Pinpoint the cell where the given text exists, returning its (x, y) midpoint coordinate. 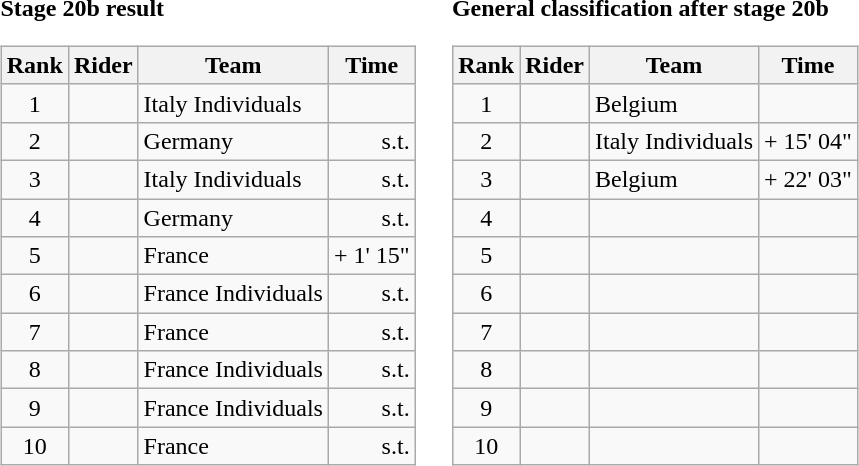
+ 15' 04" (808, 141)
+ 1' 15" (372, 256)
+ 22' 03" (808, 179)
